Determine the (x, y) coordinate at the center of the cell enclosing the given text.  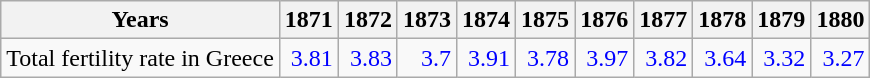
1878 (722, 20)
1880 (840, 20)
Total fertility rate in Greece (140, 58)
3.64 (722, 58)
1877 (664, 20)
3.91 (486, 58)
3.97 (604, 58)
1873 (426, 20)
3.82 (664, 58)
1872 (368, 20)
1879 (782, 20)
3.32 (782, 58)
Years (140, 20)
3.83 (368, 58)
3.78 (546, 58)
1871 (308, 20)
1874 (486, 20)
3.27 (840, 58)
1876 (604, 20)
3.81 (308, 58)
3.7 (426, 58)
1875 (546, 20)
